Find where the given text appears and provide that cell's center as [X, Y] coordinate. 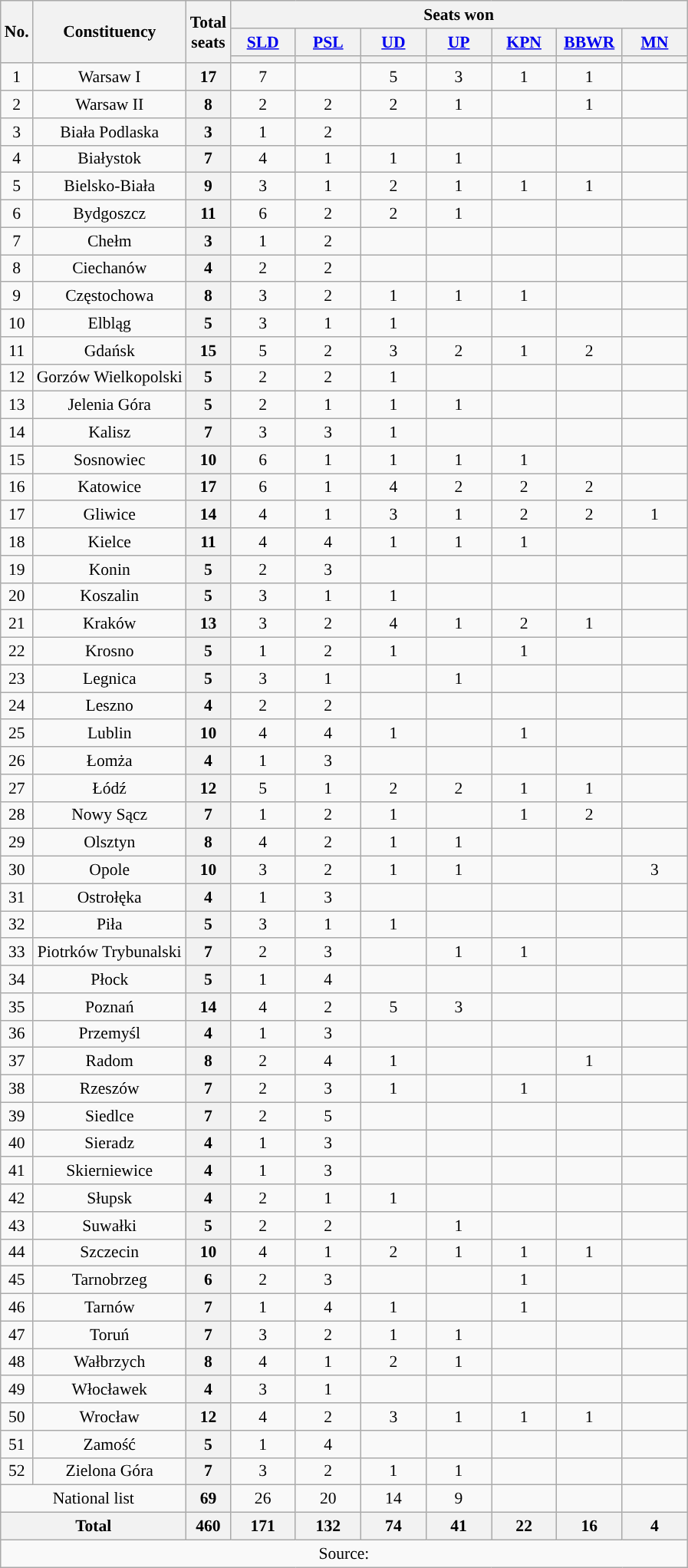
Poznań [110, 1007]
32 [17, 925]
Kraków [110, 624]
Gliwice [110, 515]
Olsztyn [110, 843]
36 [17, 1034]
Warsaw II [110, 104]
Wałbrzych [110, 1362]
Wrocław [110, 1417]
171 [262, 1527]
Katowice [110, 487]
33 [17, 952]
Jelenia Góra [110, 405]
Gorzów Wielkopolski [110, 378]
Seats won [459, 15]
Tarnów [110, 1308]
460 [209, 1527]
29 [17, 843]
Elbląg [110, 323]
49 [17, 1390]
Włocławek [110, 1390]
Totalseats [209, 32]
Słupsk [110, 1198]
Legnica [110, 678]
KPN [525, 42]
UD [393, 42]
25 [17, 734]
Total [94, 1527]
42 [17, 1198]
Leszno [110, 706]
23 [17, 678]
44 [17, 1253]
50 [17, 1417]
Radom [110, 1061]
39 [17, 1116]
Przemyśl [110, 1034]
Constituency [110, 32]
74 [393, 1527]
Kalisz [110, 433]
48 [17, 1362]
19 [17, 569]
Płock [110, 979]
28 [17, 815]
47 [17, 1335]
21 [17, 624]
Chełm [110, 241]
Sosnowiec [110, 460]
38 [17, 1089]
Tarnobrzeg [110, 1280]
46 [17, 1308]
SLD [262, 42]
Łódź [110, 788]
Kielce [110, 542]
Konin [110, 569]
34 [17, 979]
Skierniewice [110, 1171]
69 [209, 1499]
UP [459, 42]
43 [17, 1226]
132 [328, 1527]
Łomża [110, 761]
31 [17, 897]
Siedlce [110, 1116]
Białystok [110, 159]
Ciechanów [110, 269]
MN [655, 42]
No. [17, 32]
Biała Podlaska [110, 132]
35 [17, 1007]
PSL [328, 42]
40 [17, 1144]
Koszalin [110, 596]
18 [17, 542]
51 [17, 1444]
Bydgoszcz [110, 214]
Opole [110, 870]
Piotrków Trybunalski [110, 952]
Suwałki [110, 1226]
Toruń [110, 1335]
52 [17, 1471]
Lublin [110, 734]
National list [94, 1499]
Gdańsk [110, 351]
Zielona Góra [110, 1471]
Zamość [110, 1444]
37 [17, 1061]
24 [17, 706]
Krosno [110, 652]
BBWR [589, 42]
30 [17, 870]
Source: [344, 1553]
Szczecin [110, 1253]
Bielsko-Biała [110, 187]
Ostrołęka [110, 897]
Piła [110, 925]
Sieradz [110, 1144]
Warsaw I [110, 78]
Rzeszów [110, 1089]
45 [17, 1280]
27 [17, 788]
Nowy Sącz [110, 815]
Częstochowa [110, 296]
